Locate the cell with the specified text and output its (X, Y) center coordinate. 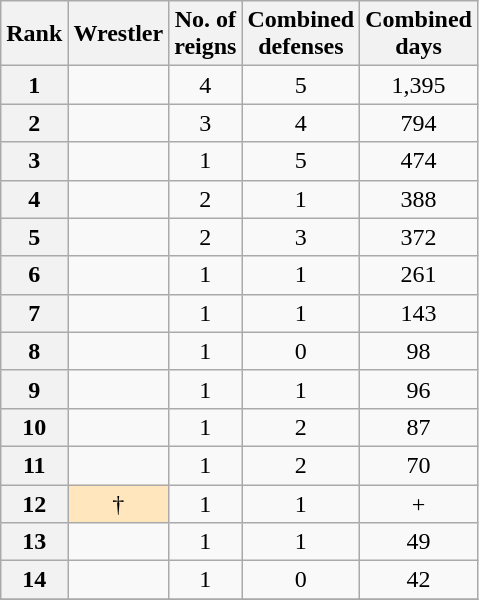
42 (419, 580)
143 (419, 313)
474 (419, 161)
9 (34, 389)
261 (419, 275)
Wrestler (118, 34)
Combineddefenses (301, 34)
11 (34, 465)
† (118, 503)
Rank (34, 34)
96 (419, 389)
8 (34, 351)
14 (34, 580)
13 (34, 542)
+ (419, 503)
70 (419, 465)
98 (419, 351)
49 (419, 542)
12 (34, 503)
1,395 (419, 85)
Combineddays (419, 34)
388 (419, 199)
794 (419, 123)
No. ofreigns (206, 34)
7 (34, 313)
6 (34, 275)
10 (34, 427)
372 (419, 237)
87 (419, 427)
